Search for the cell housing the specified text and yield its (X, Y) center coordinate. 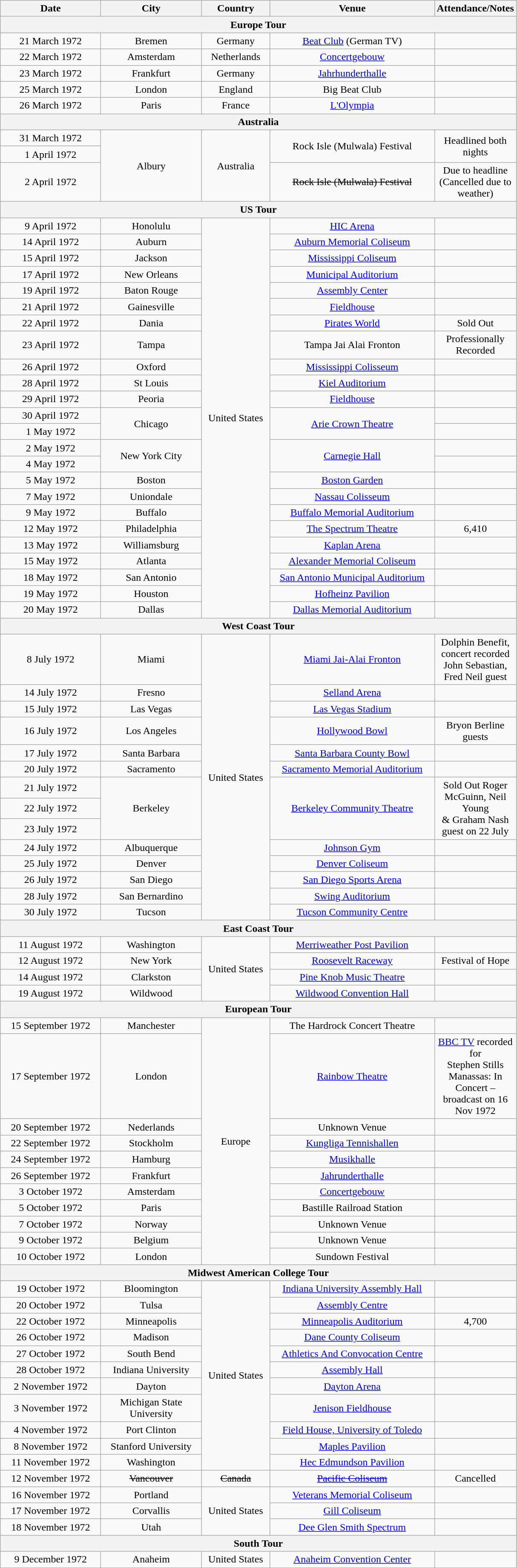
17 September 1972 (51, 1076)
Athletics And Convocation Centre (352, 1354)
Sacramento (151, 769)
Port Clinton (151, 1430)
East Coast Tour (258, 928)
Tampa Jai Alai Fronton (352, 345)
New York (151, 961)
Tulsa (151, 1305)
3 November 1972 (51, 1408)
7 October 1972 (51, 1224)
3 October 1972 (51, 1192)
Europe (236, 1141)
1 May 1972 (51, 431)
Canada (236, 1479)
HIC Arena (352, 226)
Headlined both nights (475, 146)
Veterans Memorial Coliseum (352, 1495)
1 April 1972 (51, 154)
20 October 1972 (51, 1305)
Country (236, 9)
Las Vegas (151, 709)
Carnegie Hall (352, 456)
Hamburg (151, 1159)
Bryon Berline guests (475, 731)
Hec Edmundson Pavilion (352, 1462)
27 October 1972 (51, 1354)
Minneapolis Auditorium (352, 1321)
15 September 1972 (51, 1025)
19 May 1972 (51, 594)
Denver Coliseum (352, 864)
26 September 1972 (51, 1176)
16 July 1972 (51, 731)
L'Olympia (352, 106)
Merriweather Post Pavilion (352, 945)
20 July 1972 (51, 769)
Houston (151, 594)
Due to headline (Cancelled due to weather) (475, 182)
Sacramento Memorial Auditorium (352, 769)
11 August 1972 (51, 945)
9 April 1972 (51, 226)
The Hardrock Concert Theatre (352, 1025)
Atlanta (151, 561)
Jahrhunderthalle (352, 73)
26 July 1972 (51, 880)
15 July 1972 (51, 709)
8 November 1972 (51, 1446)
Beat Club (German TV) (352, 41)
Dane County Coliseum (352, 1337)
Nederlands (151, 1127)
Hollywood Bowl (352, 731)
South Tour (258, 1543)
San Diego (151, 880)
The Spectrum Theatre (352, 529)
Uniondale (151, 497)
Attendance/Notes (475, 9)
Indiana University (151, 1370)
Wildwood (151, 993)
Venue (352, 9)
Municipal Auditorium (352, 274)
Dayton (151, 1386)
Tucson (151, 912)
Pacific Coliseum (352, 1479)
22 July 1972 (51, 808)
19 October 1972 (51, 1289)
9 October 1972 (51, 1240)
Portland (151, 1495)
Sold Out Roger McGuinn, Neil Young& Graham Nash guest on 22 July (475, 808)
22 April 1972 (51, 323)
19 April 1972 (51, 291)
22 October 1972 (51, 1321)
Dee Glen Smith Spectrum (352, 1527)
24 September 1972 (51, 1159)
BBC TV recorded forStephen Stills Manassas: In Concert – broadcast on 16 Nov 1972 (475, 1076)
New York City (151, 456)
Wildwood Convention Hall (352, 993)
Stockholm (151, 1143)
US Tour (258, 209)
San Antonio (151, 577)
Big Beat Club (352, 89)
22 September 1972 (51, 1143)
New Orleans (151, 274)
Swing Auditorium (352, 896)
22 March 1972 (51, 57)
Boston Garden (352, 480)
Dolphin Benefit, concert recordedJohn Sebastian, Fred Neil guest (475, 660)
11 November 1972 (51, 1462)
Assembly Hall (352, 1370)
Oxford (151, 367)
12 August 1972 (51, 961)
2 May 1972 (51, 448)
Miami Jai-Alai Fronton (352, 660)
26 April 1972 (51, 367)
Stanford University (151, 1446)
Midwest American College Tour (258, 1273)
Berkeley (151, 808)
Nassau Colisseum (352, 497)
15 April 1972 (51, 258)
Anaheim (151, 1559)
Cancelled (475, 1479)
8 July 1972 (51, 660)
12 November 1972 (51, 1479)
Dallas Memorial Auditorium (352, 610)
Michigan State University (151, 1408)
City (151, 9)
San Diego Sports Arena (352, 880)
Auburn Memorial Coliseum (352, 242)
19 August 1972 (51, 993)
Kaplan Arena (352, 545)
31 March 1972 (51, 138)
25 July 1972 (51, 864)
Santa Barbara County Bowl (352, 753)
Maples Pavilion (352, 1446)
Gainesville (151, 307)
4 May 1972 (51, 464)
21 April 1972 (51, 307)
Tucson Community Centre (352, 912)
17 November 1972 (51, 1511)
Bastille Railroad Station (352, 1208)
12 May 1972 (51, 529)
5 May 1972 (51, 480)
18 May 1972 (51, 577)
Belgium (151, 1240)
Miami (151, 660)
Johnson Gym (352, 847)
17 April 1972 (51, 274)
16 November 1972 (51, 1495)
Albuquerque (151, 847)
Gill Coliseum (352, 1511)
21 July 1972 (51, 787)
Minneapolis (151, 1321)
17 July 1972 (51, 753)
13 May 1972 (51, 545)
Buffalo Memorial Auditorium (352, 513)
9 December 1972 (51, 1559)
Denver (151, 864)
Sold Out (475, 323)
Kiel Auditorium (352, 383)
Baton Rouge (151, 291)
23 July 1972 (51, 829)
Date (51, 9)
30 July 1972 (51, 912)
26 October 1972 (51, 1337)
Professionally Recorded (475, 345)
Williamsburg (151, 545)
Pine Knob Music Theatre (352, 977)
Jenison Fieldhouse (352, 1408)
6,410 (475, 529)
Auburn (151, 242)
Alexander Memorial Coliseum (352, 561)
Hofheinz Pavilion (352, 594)
9 May 1972 (51, 513)
7 May 1972 (51, 497)
30 April 1972 (51, 415)
Pirates World (352, 323)
Festival of Hope (475, 961)
Europe Tour (258, 25)
Musikhalle (352, 1159)
14 April 1972 (51, 242)
5 October 1972 (51, 1208)
Roosevelt Raceway (352, 961)
St Louis (151, 383)
San Antonio Municipal Auditorium (352, 577)
Berkeley Community Theatre (352, 808)
Assembly Center (352, 291)
Sundown Festival (352, 1257)
Boston (151, 480)
15 May 1972 (51, 561)
14 July 1972 (51, 693)
18 November 1972 (51, 1527)
Fresno (151, 693)
24 July 1972 (51, 847)
Tampa (151, 345)
2 April 1972 (51, 182)
Manchester (151, 1025)
Clarkston (151, 977)
10 October 1972 (51, 1257)
Chicago (151, 423)
28 July 1972 (51, 896)
Los Angeles (151, 731)
Bloomington (151, 1289)
Buffalo (151, 513)
4 November 1972 (51, 1430)
Philadelphia (151, 529)
Mississippi Coliseum (352, 258)
21 March 1972 (51, 41)
23 April 1972 (51, 345)
Indiana University Assembly Hall (352, 1289)
Jahrunderthalle (352, 1176)
England (236, 89)
2 November 1972 (51, 1386)
Kungliga Tennishallen (352, 1143)
Anaheim Convention Center (352, 1559)
San Bernardino (151, 896)
Selland Arena (352, 693)
Las Vegas Stadium (352, 709)
Corvallis (151, 1511)
20 September 1972 (51, 1127)
4,700 (475, 1321)
Albury (151, 166)
Dayton Arena (352, 1386)
South Bend (151, 1354)
European Tour (258, 1009)
Madison (151, 1337)
Norway (151, 1224)
Arie Crown Theatre (352, 423)
25 March 1972 (51, 89)
Assembly Centre (352, 1305)
Vancouver (151, 1479)
Peoria (151, 399)
Netherlands (236, 57)
29 April 1972 (51, 399)
Utah (151, 1527)
26 March 1972 (51, 106)
Santa Barbara (151, 753)
Mississippi Colisseum (352, 367)
Dania (151, 323)
28 April 1972 (51, 383)
Bremen (151, 41)
France (236, 106)
Dallas (151, 610)
Honolulu (151, 226)
Field House, University of Toledo (352, 1430)
28 October 1972 (51, 1370)
14 August 1972 (51, 977)
Jackson (151, 258)
20 May 1972 (51, 610)
Rainbow Theatre (352, 1076)
West Coast Tour (258, 626)
23 March 1972 (51, 73)
